Pinpoint the cell where the given text exists, returning its [x, y] midpoint coordinate. 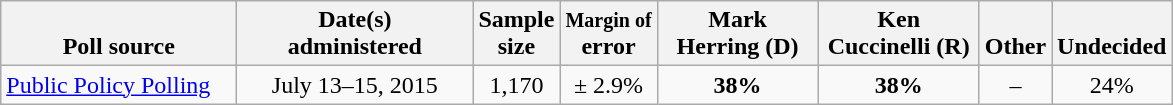
Poll source [119, 34]
Other [1015, 34]
1,170 [516, 85]
24% [1112, 85]
KenCuccinelli (R) [898, 34]
Public Policy Polling [119, 85]
± 2.9% [608, 85]
MarkHerring (D) [738, 34]
Margin oferror [608, 34]
Undecided [1112, 34]
Date(s)administered [355, 34]
– [1015, 85]
July 13–15, 2015 [355, 85]
Samplesize [516, 34]
